Find where the given text appears and provide that cell's center as [X, Y] coordinate. 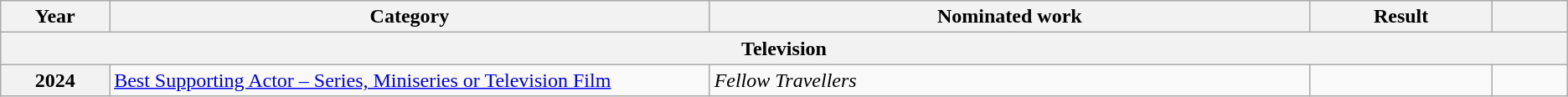
2024 [55, 80]
Category [410, 17]
Fellow Travellers [1009, 80]
Year [55, 17]
Television [784, 48]
Nominated work [1009, 17]
Result [1401, 17]
Best Supporting Actor – Series, Miniseries or Television Film [410, 80]
